Capture the cell that displays the provided text and extract its [x, y] central coordinate. 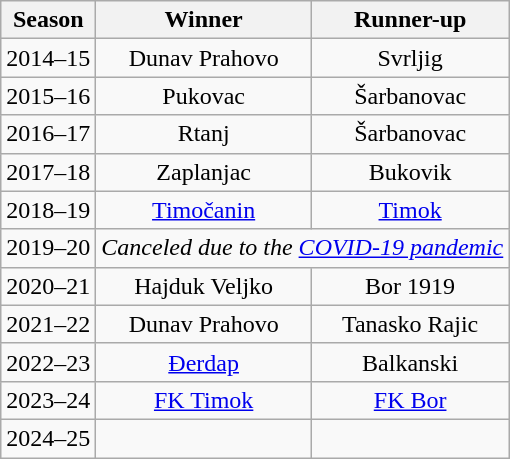
FK Bor [410, 400]
Winner [204, 20]
Runner-up [410, 20]
2022–23 [48, 362]
Rtanj [204, 134]
Đerdap [204, 362]
2024–25 [48, 438]
2020–21 [48, 286]
2017–18 [48, 172]
2014–15 [48, 58]
2023–24 [48, 400]
2019–20 [48, 248]
Bukovik [410, 172]
Tanasko Rajic [410, 324]
Svrljig [410, 58]
Timok [410, 210]
2018–19 [48, 210]
Season [48, 20]
Balkanski [410, 362]
Zaplanjac [204, 172]
Canceled due to the COVID-19 pandemic [302, 248]
Bor 1919 [410, 286]
2015–16 [48, 96]
Hajduk Veljko [204, 286]
2021–22 [48, 324]
FK Timok [204, 400]
Pukovac [204, 96]
2016–17 [48, 134]
Timočanin [204, 210]
